Scan for the cell matching the given text and deliver its (X, Y) coordinate at center. 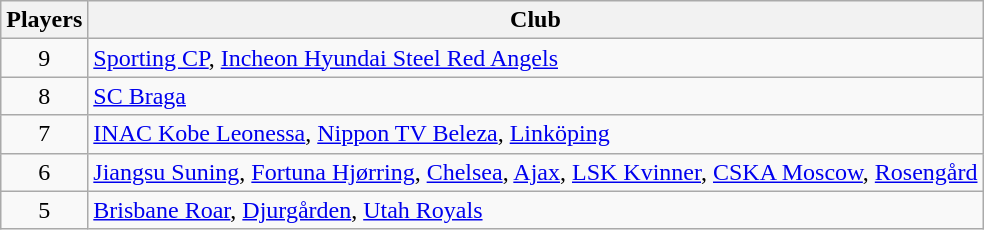
9 (44, 58)
Players (44, 20)
Jiangsu Suning, Fortuna Hjørring, Chelsea, Ajax, LSK Kvinner, CSKA Moscow, Rosengård (536, 172)
SC Braga (536, 96)
Club (536, 20)
Sporting CP, Incheon Hyundai Steel Red Angels (536, 58)
7 (44, 134)
INAC Kobe Leonessa, Nippon TV Beleza, Linköping (536, 134)
Brisbane Roar, Djurgården, Utah Royals (536, 210)
6 (44, 172)
5 (44, 210)
8 (44, 96)
